Extract the [x, y] coordinate from the center of the cell holding the provided text.  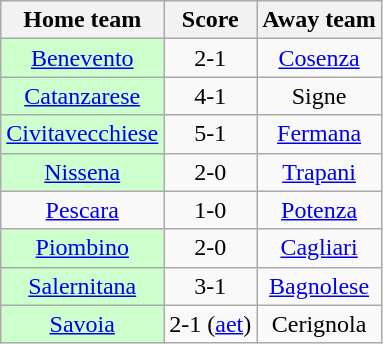
Bagnolese [320, 286]
Nissena [82, 172]
Signe [320, 96]
Potenza [320, 210]
Salernitana [82, 286]
Civitavecchiese [82, 134]
5-1 [210, 134]
Pescara [82, 210]
Trapani [320, 172]
Cagliari [320, 248]
4-1 [210, 96]
Piombino [82, 248]
2-1 (aet) [210, 324]
Fermana [320, 134]
Home team [82, 20]
Catanzarese [82, 96]
Score [210, 20]
Away team [320, 20]
Savoia [82, 324]
3-1 [210, 286]
Benevento [82, 58]
Cosenza [320, 58]
2-1 [210, 58]
1-0 [210, 210]
Cerignola [320, 324]
